From the cell containing the given text, extract its center point as [x, y] coordinate. 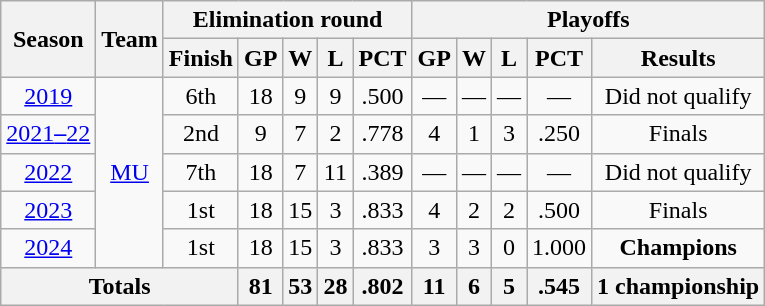
6 [474, 286]
Totals [120, 286]
Season [48, 39]
2024 [48, 248]
81 [260, 286]
Playoffs [588, 20]
0 [508, 248]
.250 [560, 134]
Finish [200, 58]
2019 [48, 96]
2021–22 [48, 134]
5 [508, 286]
Champions [678, 248]
6th [200, 96]
2023 [48, 210]
2022 [48, 172]
1 [474, 134]
53 [300, 286]
.778 [382, 134]
.389 [382, 172]
Elimination round [288, 20]
1.000 [560, 248]
28 [336, 286]
2nd [200, 134]
7th [200, 172]
Team [130, 39]
.802 [382, 286]
.545 [560, 286]
1 championship [678, 286]
MU [130, 172]
Results [678, 58]
